Provide the [x, y] coordinate of the cell's center where the given text is located.  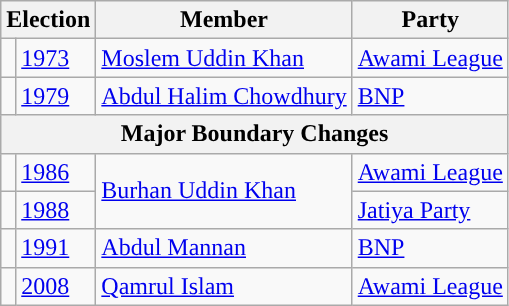
Election [48, 20]
1973 [56, 58]
Party [430, 20]
Member [224, 20]
1986 [56, 172]
Abdul Mannan [224, 248]
1979 [56, 96]
2008 [56, 286]
Major Boundary Changes [255, 134]
Moslem Uddin Khan [224, 58]
Burhan Uddin Khan [224, 191]
Jatiya Party [430, 210]
1991 [56, 248]
Qamrul Islam [224, 286]
1988 [56, 210]
Abdul Halim Chowdhury [224, 96]
